Search for the cell housing the specified text and yield its [x, y] center coordinate. 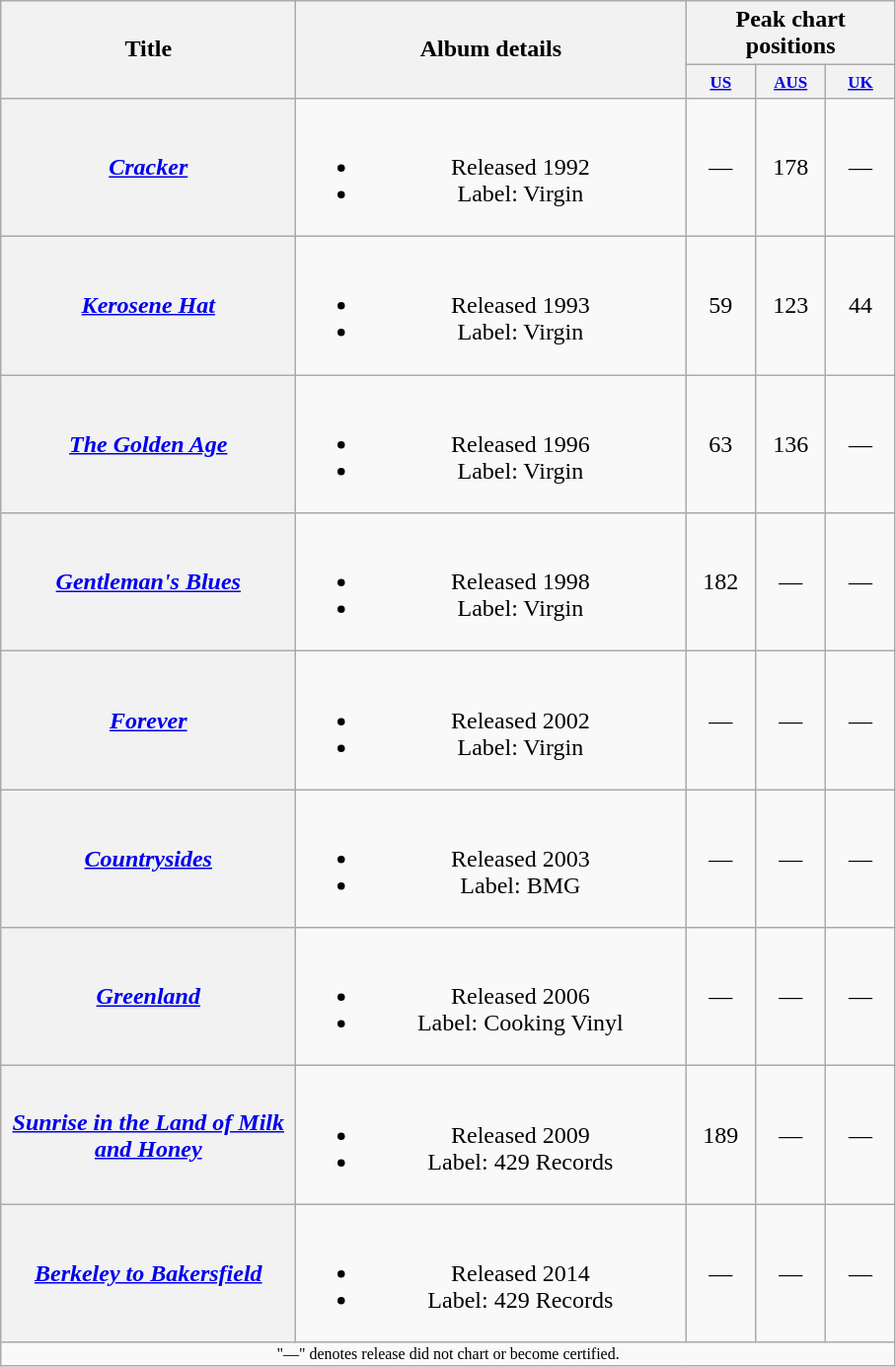
Forever [148, 721]
Greenland [148, 997]
136 [791, 444]
"—" denotes release did not chart or become certified. [448, 1354]
The Golden Age [148, 444]
US [720, 82]
44 [860, 306]
Album details [491, 49]
123 [791, 306]
Berkeley to Bakersfield [148, 1273]
Gentleman's Blues [148, 582]
182 [720, 582]
Countrysides [148, 859]
Released 2014Label: 429 Records [491, 1273]
Released 2003Label: BMG [491, 859]
Released 1993Label: Virgin [491, 306]
Released 1996Label: Virgin [491, 444]
Released 1992Label: Virgin [491, 167]
63 [720, 444]
AUS [791, 82]
Cracker [148, 167]
Released 2006Label: Cooking Vinyl [491, 997]
Released 2002Label: Virgin [491, 721]
59 [720, 306]
Title [148, 49]
Peak chartpositions [791, 34]
UK [860, 82]
189 [720, 1135]
178 [791, 167]
Sunrise in the Land of Milk and Honey [148, 1135]
Released 2009Label: 429 Records [491, 1135]
Released 1998Label: Virgin [491, 582]
Kerosene Hat [148, 306]
